Detect which cell encompasses the target text, then output its [X, Y] center coordinate. 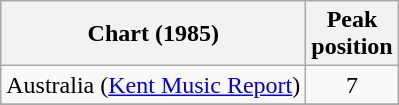
7 [352, 85]
Peakposition [352, 34]
Australia (Kent Music Report) [154, 85]
Chart (1985) [154, 34]
